From the cell containing the given text, extract its center point as [x, y] coordinate. 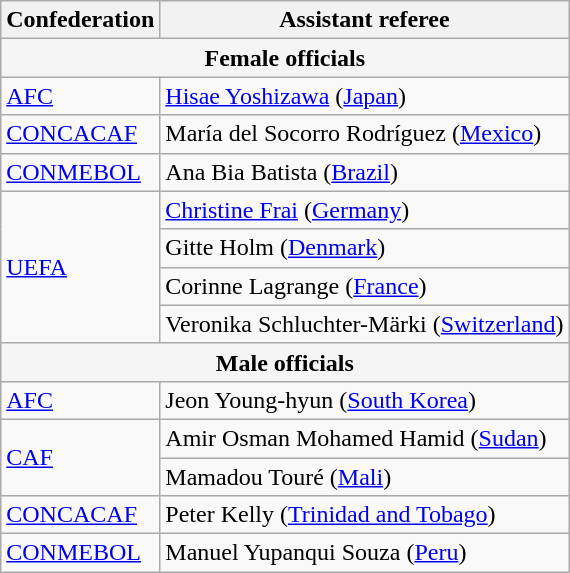
Confederation [80, 20]
Female officials [285, 58]
Christine Frai (Germany) [364, 210]
María del Socorro Rodríguez (Mexico) [364, 134]
Hisae Yoshizawa (Japan) [364, 96]
Gitte Holm (Denmark) [364, 248]
Manuel Yupanqui Souza (Peru) [364, 553]
Ana Bia Batista (Brazil) [364, 172]
CAF [80, 457]
Veronika Schluchter-Märki (Switzerland) [364, 324]
Amir Osman Mohamed Hamid (Sudan) [364, 438]
Mamadou Touré (Mali) [364, 477]
Peter Kelly (Trinidad and Tobago) [364, 515]
Corinne Lagrange (France) [364, 286]
Assistant referee [364, 20]
Male officials [285, 362]
Jeon Young-hyun (South Korea) [364, 400]
UEFA [80, 267]
